Locate the cell with the specified text and output its (X, Y) center coordinate. 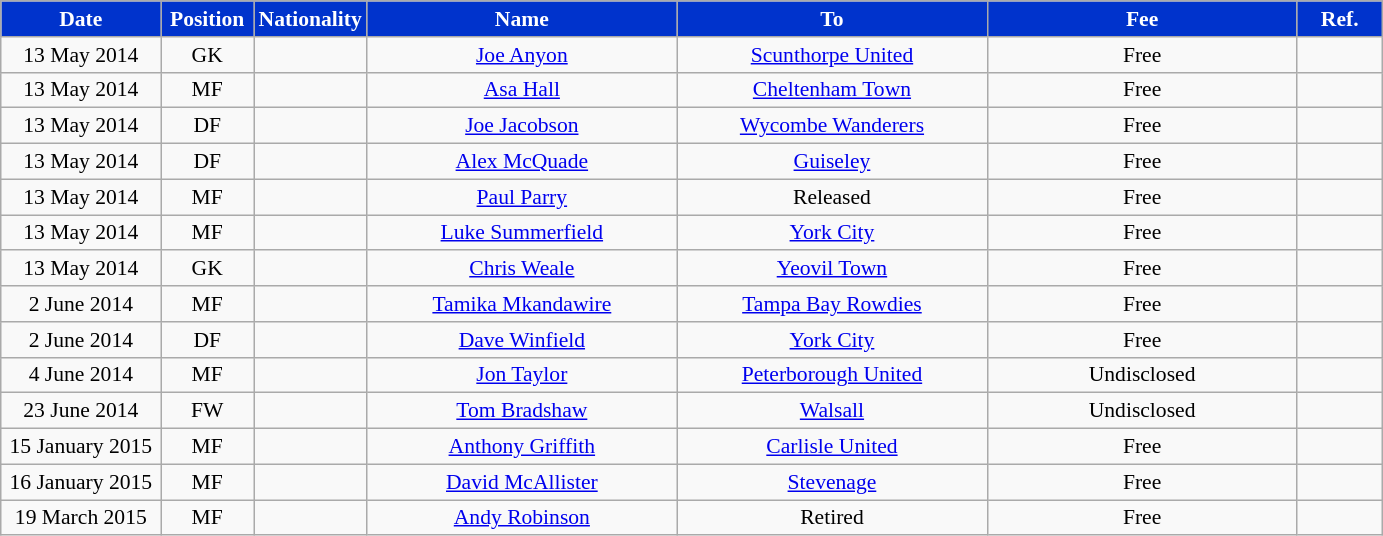
19 March 2015 (81, 518)
Joe Anyon (522, 55)
Tamika Mkandawire (522, 304)
Chris Weale (522, 269)
David McAllister (522, 482)
Name (522, 19)
To (832, 19)
Luke Summerfield (522, 233)
16 January 2015 (81, 482)
Carlisle United (832, 447)
Fee (1142, 19)
Retired (832, 518)
Cheltenham Town (832, 90)
Asa Hall (522, 90)
23 June 2014 (81, 411)
4 June 2014 (81, 375)
Tampa Bay Rowdies (832, 304)
Anthony Griffith (522, 447)
Joe Jacobson (522, 126)
Stevenage (832, 482)
Peterborough United (832, 375)
Ref. (1340, 19)
Guiseley (832, 162)
15 January 2015 (81, 447)
Nationality (310, 19)
Jon Taylor (522, 375)
Wycombe Wanderers (832, 126)
Date (81, 19)
Andy Robinson (522, 518)
Paul Parry (522, 197)
Dave Winfield (522, 340)
Yeovil Town (832, 269)
Scunthorpe United (832, 55)
FW (208, 411)
Tom Bradshaw (522, 411)
Position (208, 19)
Alex McQuade (522, 162)
Released (832, 197)
Walsall (832, 411)
